Pinpoint the cell where the given text exists, returning its (X, Y) midpoint coordinate. 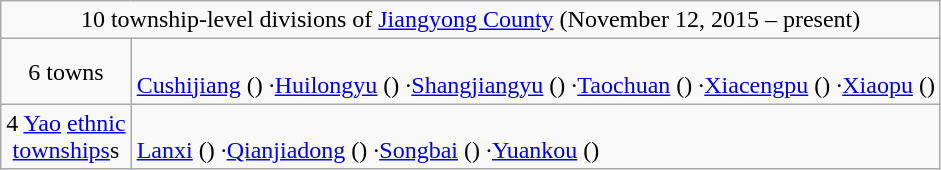
Cushijiang () ·Huilongyu () ·Shangjiangyu () ·Taochuan () ·Xiacengpu () ·Xiaopu () (536, 72)
Lanxi () ·Qianjiadong () ·Songbai () ·Yuankou () (536, 136)
4 Yao ethnic townshipss (66, 136)
10 township-level divisions of Jiangyong County (November 12, 2015 – present) (471, 20)
6 towns (66, 72)
